Output the [X, Y] coordinate of the center of the cell containing the given text.  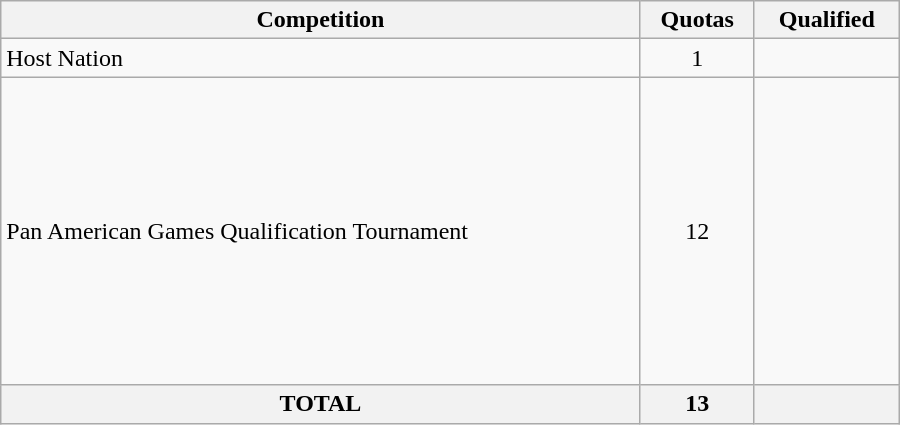
Qualified [826, 20]
Host Nation [320, 58]
Quotas [697, 20]
12 [697, 231]
13 [697, 404]
TOTAL [320, 404]
Pan American Games Qualification Tournament [320, 231]
Competition [320, 20]
1 [697, 58]
